Return the (X, Y) coordinate for the center point of the cell that contains the specified text.  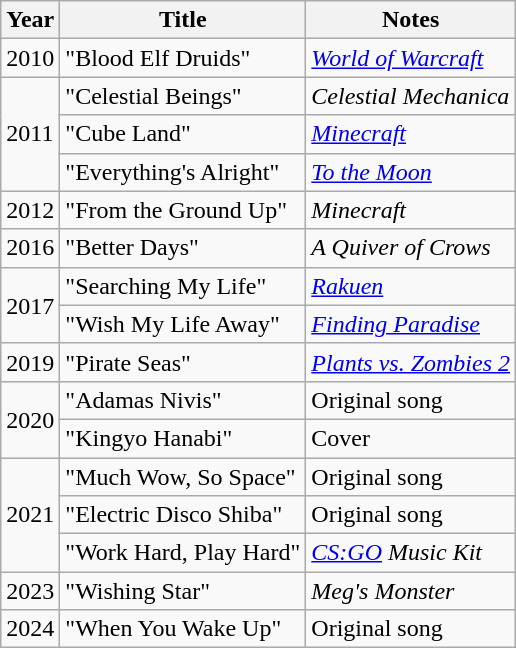
"When You Wake Up" (183, 629)
2011 (30, 134)
World of Warcraft (411, 58)
"Everything's Alright" (183, 172)
Plants vs. Zombies 2 (411, 362)
Title (183, 20)
2019 (30, 362)
"Pirate Seas" (183, 362)
2016 (30, 248)
2024 (30, 629)
"Wish My Life Away" (183, 324)
Year (30, 20)
"Wishing Star" (183, 591)
Meg's Monster (411, 591)
Rakuen (411, 286)
"From the Ground Up" (183, 210)
"Celestial Beings" (183, 96)
"Better Days" (183, 248)
"Adamas Nivis" (183, 400)
Notes (411, 20)
2017 (30, 305)
"Electric Disco Shiba" (183, 515)
"Cube Land" (183, 134)
2020 (30, 419)
2021 (30, 515)
Cover (411, 438)
To the Moon (411, 172)
"Work Hard, Play Hard" (183, 553)
Finding Paradise (411, 324)
"Kingyo Hanabi" (183, 438)
"Searching My Life" (183, 286)
2023 (30, 591)
2012 (30, 210)
2010 (30, 58)
A Quiver of Crows (411, 248)
"Much Wow, So Space" (183, 477)
CS:GO Music Kit (411, 553)
Celestial Mechanica (411, 96)
"Blood Elf Druids" (183, 58)
